Pinpoint the cell where the given text exists, returning its (X, Y) midpoint coordinate. 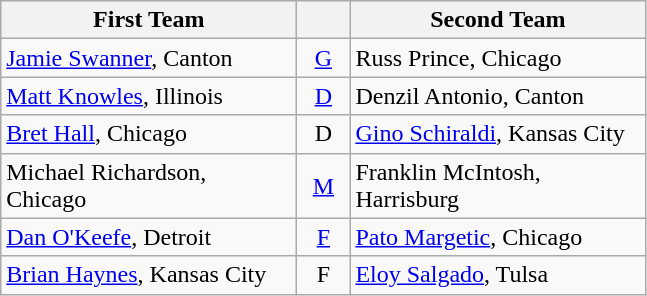
Eloy Salgado, Tulsa (498, 275)
Russ Prince, Chicago (498, 58)
Franklin McIntosh, Harrisburg (498, 186)
Matt Knowles, Illinois (149, 96)
M (324, 186)
G (324, 58)
Second Team (498, 20)
Jamie Swanner, Canton (149, 58)
Brian Haynes, Kansas City (149, 275)
Gino Schiraldi, Kansas City (498, 134)
First Team (149, 20)
Michael Richardson, Chicago (149, 186)
Dan O'Keefe, Detroit (149, 237)
Bret Hall, Chicago (149, 134)
Pato Margetic, Chicago (498, 237)
Denzil Antonio, Canton (498, 96)
